Capture the cell that displays the provided text and extract its (X, Y) central coordinate. 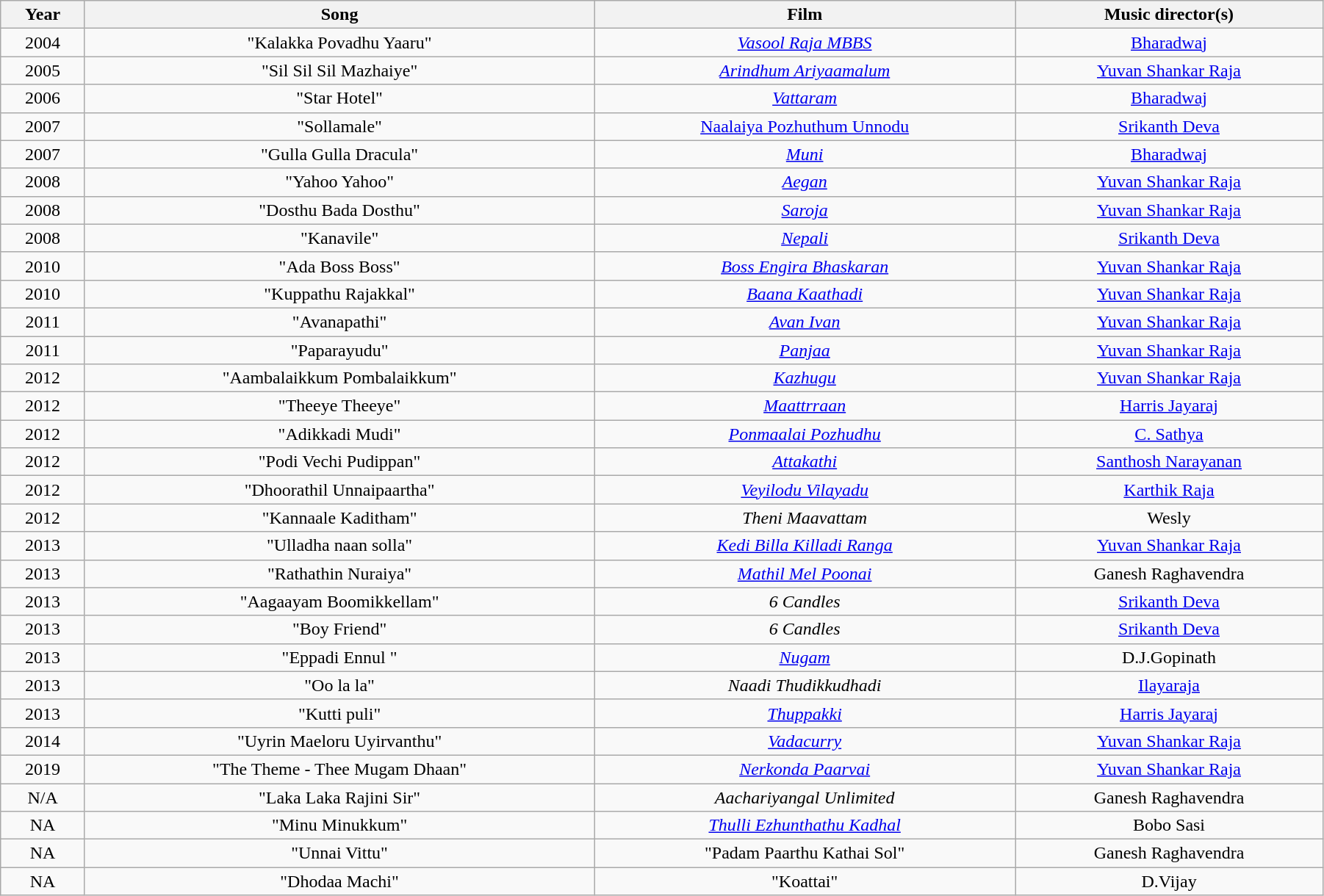
Naadi Thudikkudhadi (805, 685)
"Kuppathu Rajakkal" (339, 294)
Vasool Raja MBBS (805, 43)
Wesly (1170, 518)
"Uyrin Maeloru Uyirvanthu" (339, 741)
"Padam Paarthu Kathai Sol" (805, 853)
Veyilodu Vilayadu (805, 490)
"Ada Boss Boss" (339, 266)
Saroja (805, 210)
Boss Engira Bhaskaran (805, 266)
"Ulladha naan solla" (339, 546)
Song (339, 15)
Nugam (805, 657)
D.Vijay (1170, 881)
"Yahoo Yahoo" (339, 182)
Film (805, 15)
Music director(s) (1170, 15)
Naalaiya Pozhuthum Unnodu (805, 126)
"Unnai Vittu" (339, 853)
Vattaram (805, 98)
Nerkonda Paarvai (805, 769)
"Dosthu Bada Dosthu" (339, 210)
2014 (43, 741)
Kazhugu (805, 378)
Avan Ivan (805, 322)
Aegan (805, 182)
Thulli Ezhunthathu Kadhal (805, 825)
D.J.Gopinath (1170, 657)
"Koattai" (805, 881)
"Aagaayam Boomikkellam" (339, 601)
N/A (43, 797)
Panjaa (805, 350)
Year (43, 15)
"Theeye Theeye" (339, 406)
"Gulla Gulla Dracula" (339, 154)
Ponmaalai Pozhudhu (805, 434)
Baana Kaathadi (805, 294)
2005 (43, 71)
Maattrraan (805, 406)
Bobo Sasi (1170, 825)
2019 (43, 769)
Aachariyangal Unlimited (805, 797)
"Aambalaikkum Pombalaikkum" (339, 378)
2004 (43, 43)
Arindhum Ariyaamalum (805, 71)
"Star Hotel" (339, 98)
"The Theme - Thee Mugam Dhaan" (339, 769)
"Kutti puli" (339, 713)
"Rathathin Nuraiya" (339, 574)
Karthik Raja (1170, 490)
"Dhodaa Machi" (339, 881)
"Kanavile" (339, 238)
"Oo la la" (339, 685)
"Dhoorathil Unnaipaartha" (339, 490)
Vadacurry (805, 741)
"Sil Sil Sil Mazhaiye" (339, 71)
"Minu Minukkum" (339, 825)
"Kannaale Kaditham" (339, 518)
"Kalakka Povadhu Yaaru" (339, 43)
Thuppakki (805, 713)
C. Sathya (1170, 434)
Theni Maavattam (805, 518)
"Laka Laka Rajini Sir" (339, 797)
Ilayaraja (1170, 685)
"Adikkadi Mudi" (339, 434)
Attakathi (805, 462)
"Avanapathi" (339, 322)
Santhosh Narayanan (1170, 462)
"Eppadi Ennul " (339, 657)
2006 (43, 98)
Nepali (805, 238)
Muni (805, 154)
"Paparayudu" (339, 350)
"Boy Friend" (339, 629)
"Sollamale" (339, 126)
Mathil Mel Poonai (805, 574)
Kedi Billa Killadi Ranga (805, 546)
"Podi Vechi Pudippan" (339, 462)
